Return the (x, y) coordinate for the center point of the cell that contains the specified text.  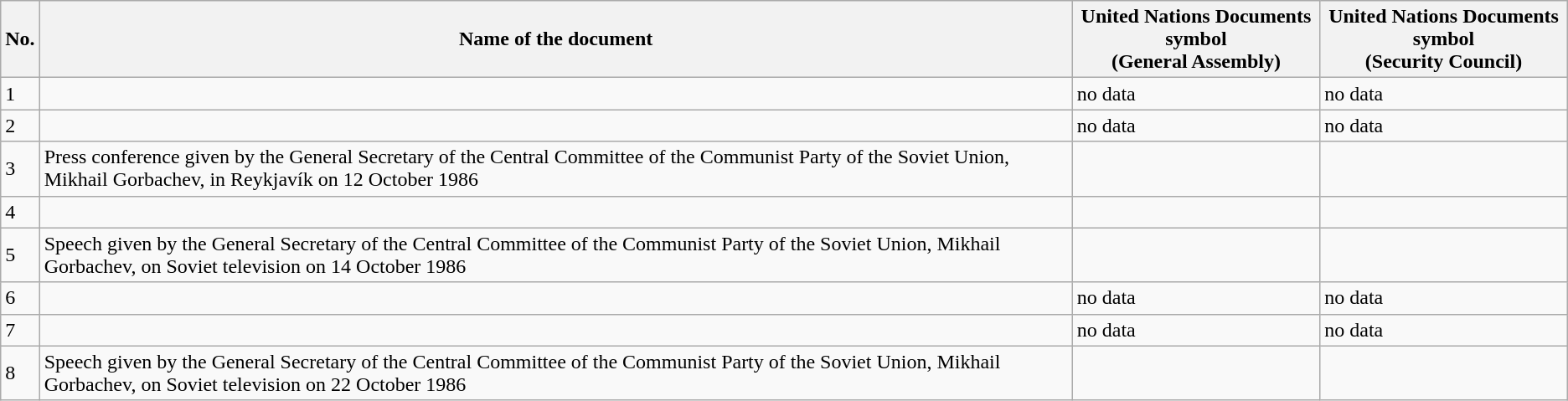
Name of the document (556, 39)
4 (20, 212)
6 (20, 298)
United Nations Documents symbol (Security Council) (1444, 39)
2 (20, 126)
United Nations Documents symbol (General Assembly) (1196, 39)
5 (20, 254)
No. (20, 39)
7 (20, 330)
3 (20, 169)
8 (20, 373)
1 (20, 94)
